Determine the [X, Y] coordinate at the center of the cell enclosing the given text.  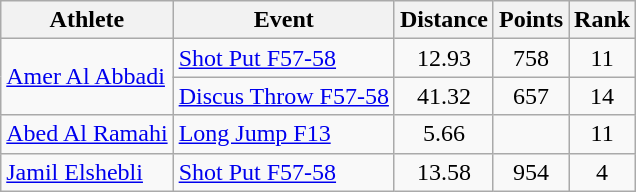
41.32 [444, 96]
954 [530, 172]
4 [602, 172]
12.93 [444, 58]
Abed Al Ramahi [87, 134]
Discus Throw F57-58 [284, 96]
Amer Al Abbadi [87, 77]
5.66 [444, 134]
13.58 [444, 172]
758 [530, 58]
657 [530, 96]
Long Jump F13 [284, 134]
Rank [602, 20]
Distance [444, 20]
Event [284, 20]
Points [530, 20]
Jamil Elshebli [87, 172]
14 [602, 96]
Athlete [87, 20]
